Output the (x, y) coordinate of the center of the cell containing the given text.  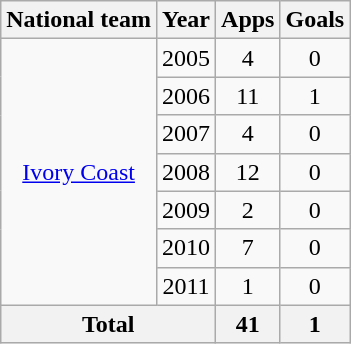
2006 (186, 96)
Ivory Coast (79, 172)
Year (186, 20)
Apps (248, 20)
12 (248, 172)
2009 (186, 210)
41 (248, 324)
2010 (186, 248)
2005 (186, 58)
2 (248, 210)
2011 (186, 286)
2007 (186, 134)
2008 (186, 172)
11 (248, 96)
Total (108, 324)
Goals (315, 20)
7 (248, 248)
National team (79, 20)
